Scan for the cell matching the given text and deliver its (x, y) coordinate at center. 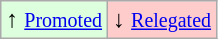
↑ Promoted (54, 20)
↓ Relegated (162, 20)
